Detect which cell encompasses the target text, then output its [X, Y] center coordinate. 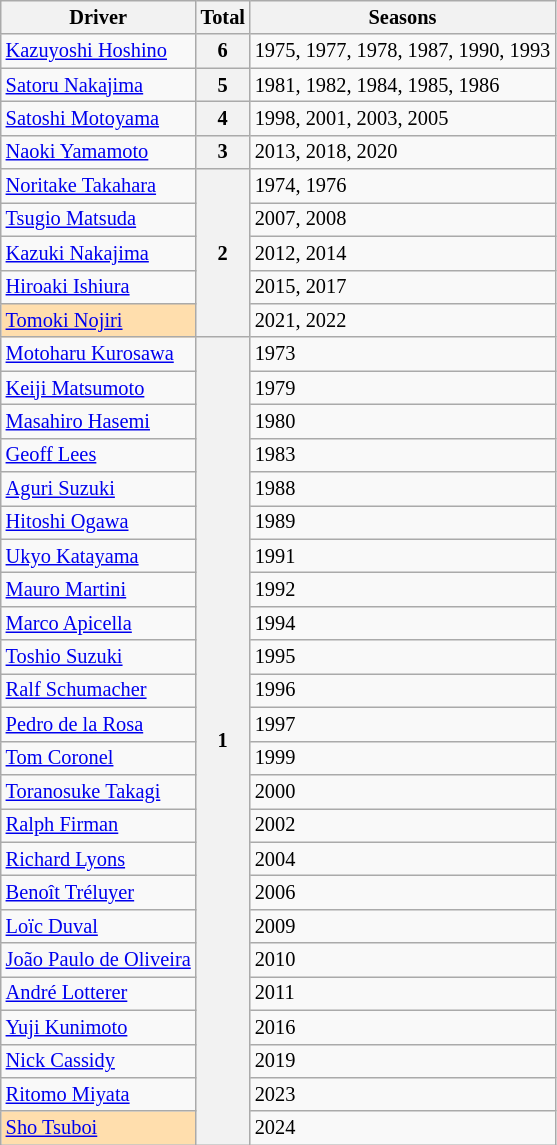
3 [223, 152]
Ralph Firman [98, 825]
João Paulo de Oliveira [98, 960]
Yuji Kunimoto [98, 1027]
Tomoki Nojiri [98, 320]
Ukyo Katayama [98, 556]
1992 [402, 589]
Aguri Suzuki [98, 489]
1999 [402, 758]
2019 [402, 1061]
1979 [402, 388]
1973 [402, 354]
1995 [402, 657]
2000 [402, 791]
Keiji Matsumoto [98, 388]
2023 [402, 1094]
1981, 1982, 1984, 1985, 1986 [402, 85]
Tom Coronel [98, 758]
Geoff Lees [98, 455]
2007, 2008 [402, 219]
1998, 2001, 2003, 2005 [402, 118]
Hitoshi Ogawa [98, 522]
2012, 2014 [402, 253]
1994 [402, 623]
5 [223, 85]
Toshio Suzuki [98, 657]
1991 [402, 556]
Loïc Duval [98, 926]
Kazuki Nakajima [98, 253]
1988 [402, 489]
1997 [402, 724]
Driver [98, 17]
2002 [402, 825]
1980 [402, 421]
Tsugio Matsuda [98, 219]
Satoru Nakajima [98, 85]
Nick Cassidy [98, 1061]
Pedro de la Rosa [98, 724]
1996 [402, 690]
Toranosuke Takagi [98, 791]
2004 [402, 859]
2011 [402, 993]
2009 [402, 926]
Naoki Yamamoto [98, 152]
Richard Lyons [98, 859]
1989 [402, 522]
Total [223, 17]
Ritomo Miyata [98, 1094]
2013, 2018, 2020 [402, 152]
2010 [402, 960]
Kazuyoshi Hoshino [98, 51]
2015, 2017 [402, 287]
Benoît Tréluyer [98, 892]
1983 [402, 455]
Sho Tsuboi [98, 1128]
Marco Apicella [98, 623]
1975, 1977, 1978, 1987, 1990, 1993 [402, 51]
2024 [402, 1128]
Mauro Martini [98, 589]
2016 [402, 1027]
Hiroaki Ishiura [98, 287]
Ralf Schumacher [98, 690]
1974, 1976 [402, 186]
Noritake Takahara [98, 186]
Masahiro Hasemi [98, 421]
2006 [402, 892]
André Lotterer [98, 993]
Satoshi Motoyama [98, 118]
Seasons [402, 17]
1 [223, 741]
2021, 2022 [402, 320]
6 [223, 51]
Motoharu Kurosawa [98, 354]
2 [223, 253]
4 [223, 118]
